For the text-containing cell, return its midpoint in [x, y] coordinate format. 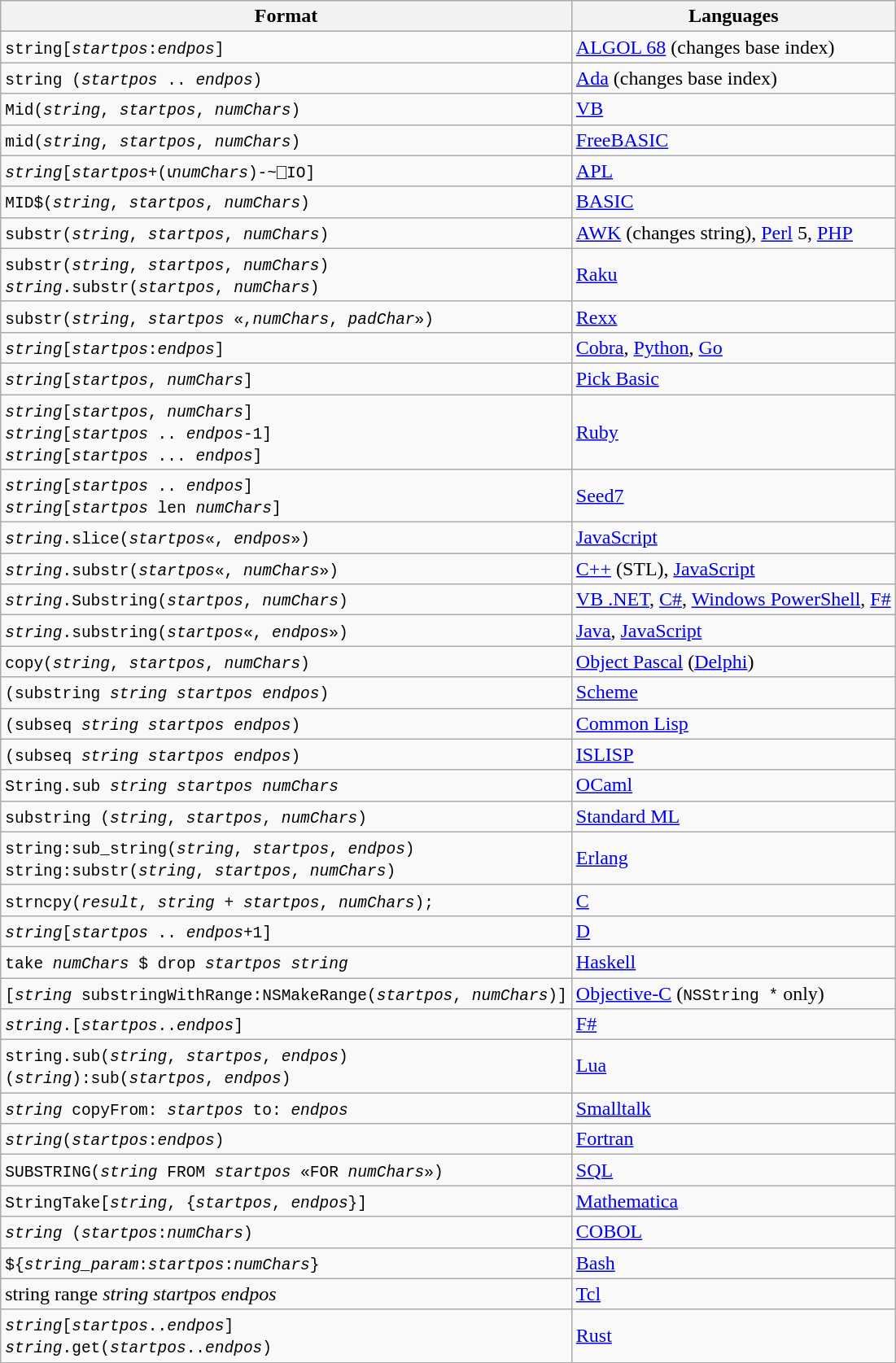
APL [733, 171]
string[startpos, numChars] [286, 378]
Seed7 [733, 496]
${string_param:startpos:numChars} [286, 1263]
string.substring(startpos«, endpos») [286, 631]
COBOL [733, 1232]
StringTake[string, {startpos, endpos}] [286, 1201]
string.substr(startpos«, numChars») [286, 569]
Raku [733, 275]
string[startpos .. endpos+1] [286, 931]
Languages [733, 16]
mid(string, startpos, numChars) [286, 140]
Lua [733, 1066]
AWK (changes string), Perl 5, PHP [733, 233]
Erlang [733, 858]
Tcl [733, 1294]
FreeBASIC [733, 140]
string range string startpos endpos [286, 1294]
string:sub_string(string, startpos, endpos)string:substr(string, startpos, numChars) [286, 858]
JavaScript [733, 538]
Ada (changes base index) [733, 78]
take numChars $ drop startpos string [286, 962]
ISLISP [733, 754]
strncpy(result, string + startpos, numChars); [286, 900]
Object Pascal (Delphi) [733, 662]
Bash [733, 1263]
Rust [733, 1336]
C [733, 900]
Rexx [733, 317]
substr(string, startpos «,numChars, padChar») [286, 317]
substring (string, startpos, numChars) [286, 816]
Mathematica [733, 1201]
string.sub(string, startpos, endpos)(string):sub(startpos, endpos) [286, 1066]
Smalltalk [733, 1108]
string copyFrom: startpos to: endpos [286, 1108]
string (startpos:numChars) [286, 1232]
Common Lisp [733, 723]
SUBSTRING(string FROM startpos «FOR numChars») [286, 1170]
substr(string, startpos, numChars)string.substr(startpos, numChars) [286, 275]
string[startpos .. endpos]string[startpos len numChars] [286, 496]
string.[startpos..endpos] [286, 1024]
string.slice(startpos«, endpos») [286, 538]
(substring string startpos endpos) [286, 692]
substr(string, startpos, numChars) [286, 233]
VB .NET, C#, Windows PowerShell, F# [733, 600]
Pick Basic [733, 378]
string (startpos .. endpos) [286, 78]
VB [733, 109]
F# [733, 1024]
copy(string, startpos, numChars) [286, 662]
Format [286, 16]
String.sub string startpos numChars [286, 785]
Mid(string, startpos, numChars) [286, 109]
Ruby [733, 431]
BASIC [733, 202]
OCaml [733, 785]
Cobra, Python, Go [733, 347]
D [733, 931]
[string substringWithRange:NSMakeRange(startpos, numChars)] [286, 994]
Fortran [733, 1139]
string(startpos:endpos) [286, 1139]
C++ (STL), JavaScript [733, 569]
Haskell [733, 962]
string[startpos, numChars]string[startpos .. endpos-1]string[startpos ... endpos] [286, 431]
MID$(string, startpos, numChars) [286, 202]
Standard ML [733, 816]
Objective-C (NSString * only) [733, 994]
string.Substring(startpos, numChars) [286, 600]
Scheme [733, 692]
string[startpos+(⍳numChars)-~⎕IO] [286, 171]
SQL [733, 1170]
Java, JavaScript [733, 631]
ALGOL 68 (changes base index) [733, 47]
string[startpos..endpos]string.get(startpos..endpos) [286, 1336]
